Identify which cell holds the provided text, then report its [x, y] central coordinate. 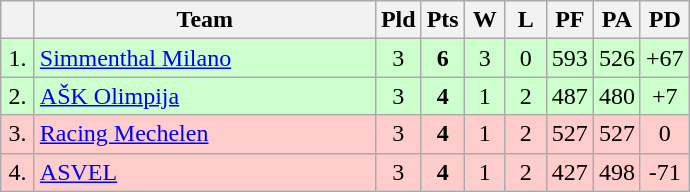
498 [616, 172]
+67 [664, 58]
Racing Mechelen [204, 134]
+7 [664, 96]
6 [442, 58]
Pld [398, 20]
487 [570, 96]
PD [664, 20]
427 [570, 172]
Pts [442, 20]
593 [570, 58]
480 [616, 96]
2. [18, 96]
1. [18, 58]
PF [570, 20]
-71 [664, 172]
PA [616, 20]
Simmenthal Milano [204, 58]
W [484, 20]
L [526, 20]
Team [204, 20]
3. [18, 134]
526 [616, 58]
4. [18, 172]
ASVEL [204, 172]
AŠK Olimpija [204, 96]
